From the cell containing the given text, extract its center point as (x, y) coordinate. 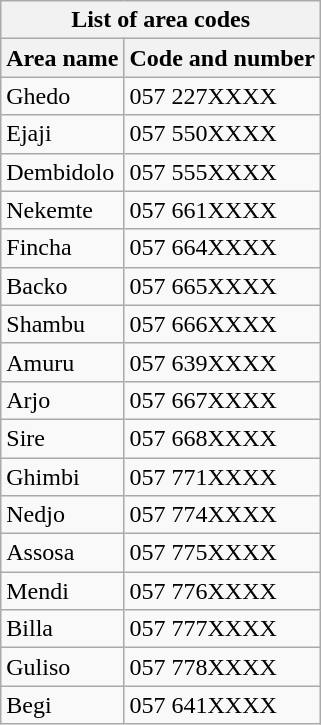
057 550XXXX (222, 134)
Nedjo (62, 515)
057 778XXXX (222, 667)
057 227XXXX (222, 96)
Dembidolo (62, 172)
057 641XXXX (222, 705)
Guliso (62, 667)
Shambu (62, 324)
Amuru (62, 362)
Sire (62, 438)
Arjo (62, 400)
Code and number (222, 58)
Nekemte (62, 210)
Begi (62, 705)
Backo (62, 286)
057 776XXXX (222, 591)
057 665XXXX (222, 286)
057 775XXXX (222, 553)
Ghimbi (62, 477)
Mendi (62, 591)
Ghedo (62, 96)
List of area codes (161, 20)
057 774XXXX (222, 515)
Ejaji (62, 134)
057 667XXXX (222, 400)
057 771XXXX (222, 477)
057 661XXXX (222, 210)
057 668XXXX (222, 438)
057 664XXXX (222, 248)
057 639XXXX (222, 362)
057 666XXXX (222, 324)
Fincha (62, 248)
057 777XXXX (222, 629)
057 555XXXX (222, 172)
Assosa (62, 553)
Area name (62, 58)
Billa (62, 629)
